Scan for the cell matching the given text and deliver its [x, y] coordinate at center. 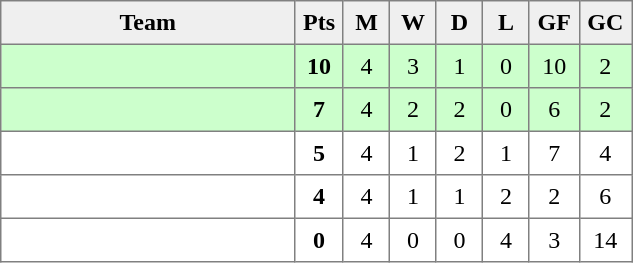
GC [605, 23]
M [366, 23]
Team [148, 23]
L [506, 23]
5 [319, 153]
14 [605, 240]
D [459, 23]
Pts [319, 23]
GF [554, 23]
W [413, 23]
